Provide the (X, Y) coordinate of the cell's center where the given text is located.  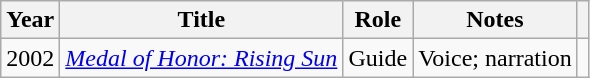
Year (30, 20)
Guide (378, 58)
2002 (30, 58)
Role (378, 20)
Voice; narration (496, 58)
Notes (496, 20)
Title (202, 20)
Medal of Honor: Rising Sun (202, 58)
